Pinpoint the cell where the given text exists, returning its (x, y) midpoint coordinate. 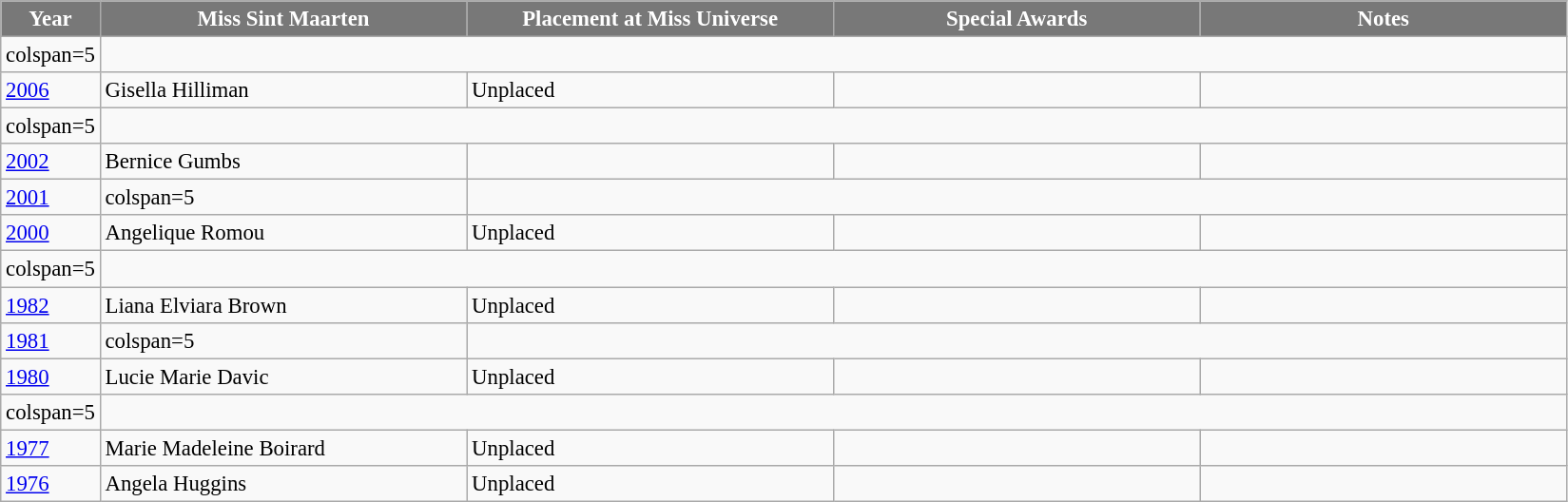
Special Awards (1016, 19)
Marie Madeleine Boirard (283, 448)
2002 (50, 162)
Lucie Marie Davic (283, 376)
1981 (50, 340)
Gisella Hilliman (283, 90)
2001 (50, 198)
2000 (50, 233)
Angelique Romou (283, 233)
Notes (1384, 19)
1976 (50, 484)
Year (50, 19)
1977 (50, 448)
Angela Huggins (283, 484)
1982 (50, 305)
2006 (50, 90)
1980 (50, 376)
Miss Sint Maarten (283, 19)
Bernice Gumbs (283, 162)
Liana Elviara Brown (283, 305)
Placement at Miss Universe (650, 19)
